From the cell containing the given text, extract its center point as (x, y) coordinate. 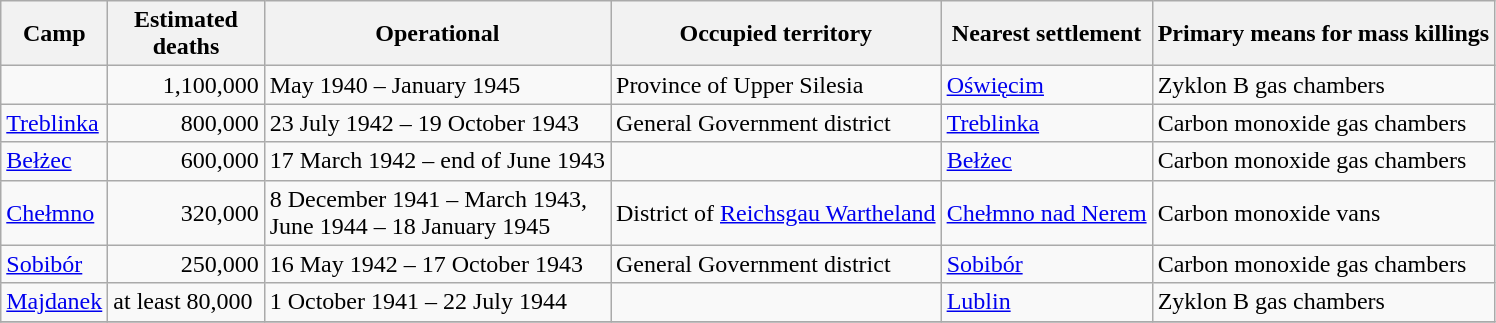
1 October 1941 – 22 July 1944 (437, 302)
May 1940 – January 1945 (437, 85)
Primary means for mass killings (1324, 34)
800,000 (186, 123)
Occupied territory (776, 34)
Province of Upper Silesia (776, 85)
320,000 (186, 212)
Operational (437, 34)
Chełmno nad Nerem (1046, 212)
District of Reichsgau Wartheland (776, 212)
Estimated deaths (186, 34)
17 March 1942 – end of June 1943 (437, 161)
8 December 1941 – March 1943,June 1944 – 18 January 1945 (437, 212)
23 July 1942 – 19 October 1943 (437, 123)
Majdanek (54, 302)
at least 80,000 (186, 302)
Oświęcim (1046, 85)
Carbon monoxide vans (1324, 212)
Camp (54, 34)
Chełmno (54, 212)
250,000 (186, 264)
Nearest settlement (1046, 34)
Lublin (1046, 302)
600,000 (186, 161)
16 May 1942 – 17 October 1943 (437, 264)
1,100,000 (186, 85)
